Output the [X, Y] coordinate of the center of the cell containing the given text.  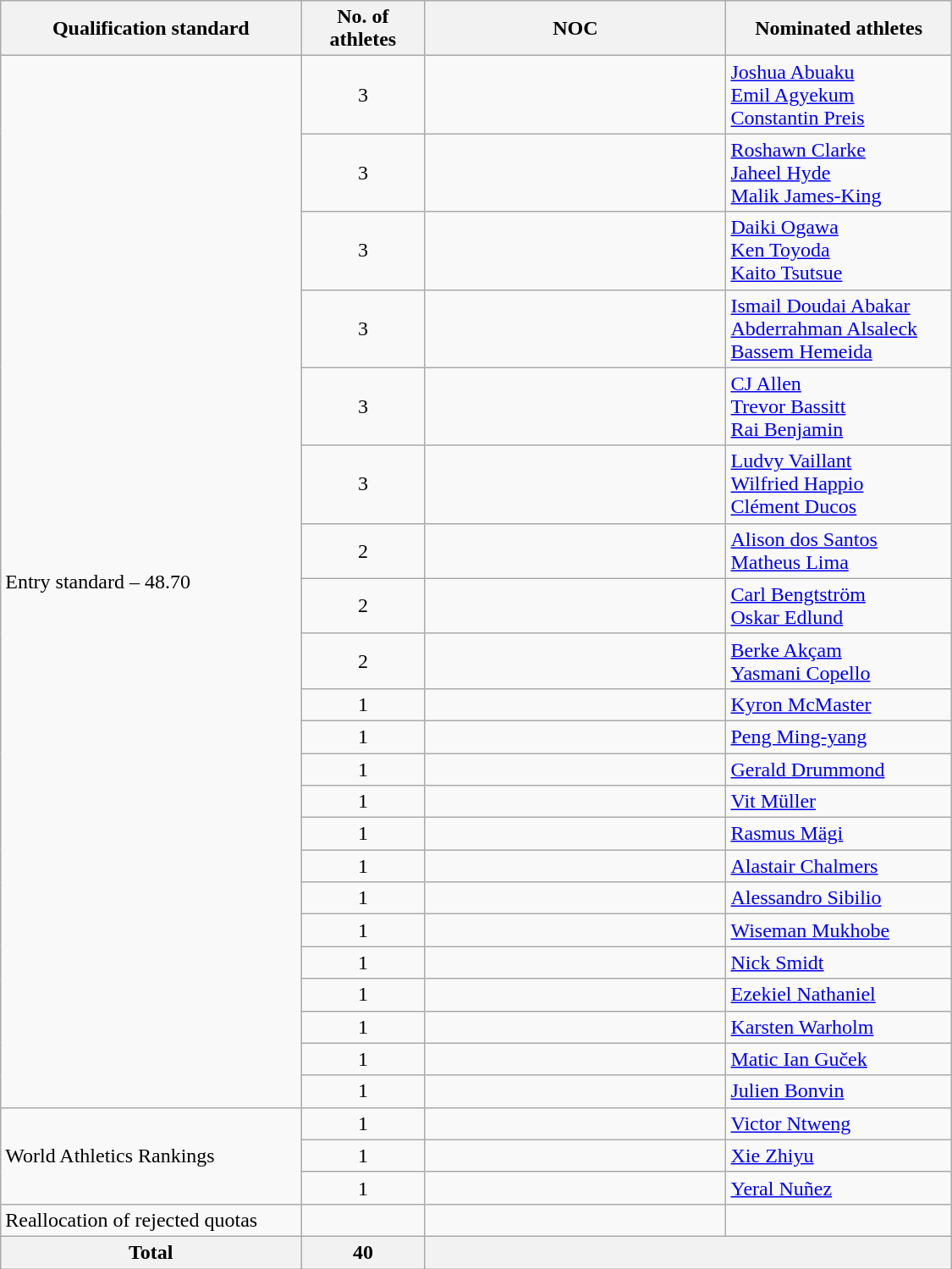
Karsten Warholm [839, 1027]
Berke AkçamYasmani Copello [839, 660]
Kyron McMaster [839, 704]
CJ AllenTrevor BassittRai Benjamin [839, 406]
Wiseman Mukhobe [839, 930]
World Athletics Rankings [151, 1156]
Peng Ming-yang [839, 737]
Qualification standard [151, 29]
Entry standard – 48.70 [151, 582]
Julien Bonvin [839, 1091]
No. of athletes [363, 29]
Daiki OgawaKen ToyodaKaito Tsutsue [839, 251]
Ludvy VaillantWilfried HappioClément Ducos [839, 484]
Matic Ian Guček [839, 1059]
Ismail Doudai AbakarAbderrahman AlsaleckBassem Hemeida [839, 328]
Victor Ntweng [839, 1123]
NOC [575, 29]
Total [151, 1252]
Roshawn ClarkeJaheel HydeMalik James-King [839, 173]
Joshua AbuakuEmil AgyekumConstantin Preis [839, 95]
Nick Smidt [839, 963]
Reallocation of rejected quotas [151, 1220]
Alison dos SantosMatheus Lima [839, 550]
Yeral Nuñez [839, 1188]
Carl BengtströmOskar Edlund [839, 606]
40 [363, 1252]
Gerald Drummond [839, 770]
Vit Müller [839, 802]
Ezekiel Nathaniel [839, 995]
Rasmus Mägi [839, 834]
Alessandro Sibilio [839, 898]
Xie Zhiyu [839, 1156]
Alastair Chalmers [839, 866]
Nominated athletes [839, 29]
